Capture the cell that displays the provided text and extract its (x, y) central coordinate. 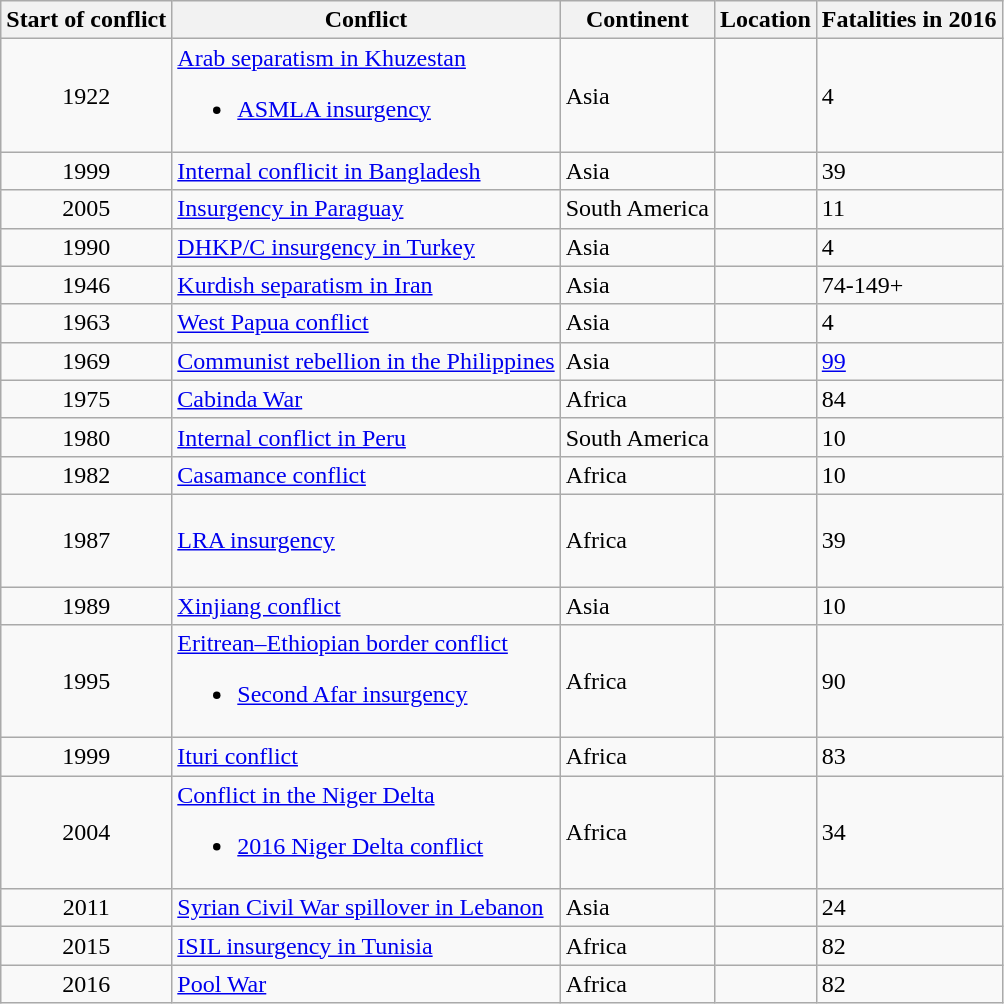
Casamance conflict (366, 475)
Communist rebellion in the Philippines (366, 361)
West Papua conflict (366, 323)
74-149+ (909, 285)
2011 (86, 908)
Eritrean–Ethiopian border conflictSecond Afar insurgency (366, 682)
1946 (86, 285)
Ituri conflict (366, 757)
90 (909, 682)
ISIL insurgency in Tunisia (366, 946)
24 (909, 908)
2004 (86, 832)
DHKP/C insurgency in Turkey (366, 247)
2015 (86, 946)
Internal conflicit in Bangladesh (366, 171)
1980 (86, 437)
Arab separatism in KhuzestanASMLA insurgency (366, 96)
Continent (637, 20)
Conflict (366, 20)
1990 (86, 247)
1963 (86, 323)
34 (909, 832)
2005 (86, 209)
1989 (86, 605)
Start of conflict (86, 20)
Cabinda War (366, 399)
Conflict in the Niger Delta2016 Niger Delta conflict (366, 832)
1922 (86, 96)
LRA insurgency (366, 540)
Syrian Civil War spillover in Lebanon (366, 908)
1995 (86, 682)
2016 (86, 984)
1982 (86, 475)
1969 (86, 361)
Pool War (366, 984)
Internal conflict in Peru (366, 437)
11 (909, 209)
83 (909, 757)
Kurdish separatism in Iran (366, 285)
Insurgency in Paraguay (366, 209)
Xinjiang conflict (366, 605)
Location (766, 20)
1975 (86, 399)
Fatalities in 2016 (909, 20)
99 (909, 361)
1987 (86, 540)
84 (909, 399)
